Extract the [X, Y] coordinate from the center of the cell holding the provided text.  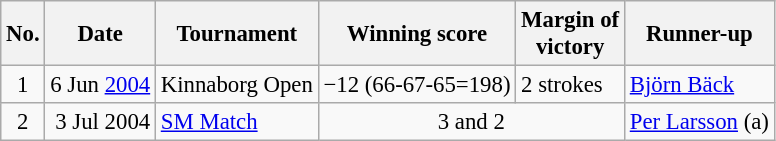
Björn Bäck [699, 85]
Winning score [417, 34]
6 Jun 2004 [100, 85]
2 [23, 122]
3 and 2 [471, 122]
Kinnaborg Open [236, 85]
Per Larsson (a) [699, 122]
SM Match [236, 122]
Tournament [236, 34]
No. [23, 34]
−12 (66-67-65=198) [417, 85]
Date [100, 34]
Runner-up [699, 34]
1 [23, 85]
Margin ofvictory [570, 34]
3 Jul 2004 [100, 122]
2 strokes [570, 85]
